From the cell containing the given text, extract its center point as [x, y] coordinate. 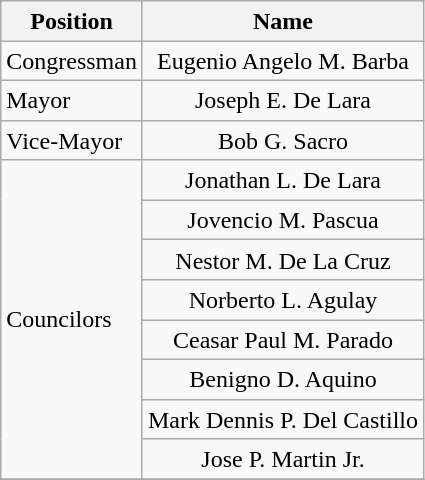
Mayor [72, 100]
Position [72, 21]
Name [282, 21]
Mark Dennis P. Del Castillo [282, 419]
Ceasar Paul M. Parado [282, 340]
Norberto L. Agulay [282, 300]
Nestor M. De La Cruz [282, 260]
Jovencio M. Pascua [282, 220]
Jonathan L. De Lara [282, 180]
Joseph E. De Lara [282, 100]
Councilors [72, 320]
Benigno D. Aquino [282, 379]
Eugenio Angelo M. Barba [282, 61]
Congressman [72, 61]
Bob G. Sacro [282, 140]
Jose P. Martin Jr. [282, 459]
Vice-Mayor [72, 140]
